Determine the [X, Y] coordinate at the center of the cell enclosing the given text.  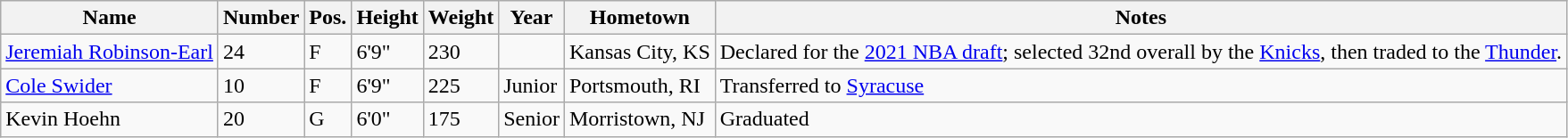
175 [460, 119]
Height [387, 18]
G [328, 119]
225 [460, 85]
Kevin Hoehn [110, 119]
10 [261, 85]
Year [532, 18]
Name [110, 18]
Weight [460, 18]
Morristown, NJ [639, 119]
Cole Swider [110, 85]
6'0" [387, 119]
Hometown [639, 18]
Junior [532, 85]
20 [261, 119]
Notes [1141, 18]
Portsmouth, RI [639, 85]
Senior [532, 119]
230 [460, 52]
Transferred to Syracuse [1141, 85]
Jeremiah Robinson-Earl [110, 52]
Declared for the 2021 NBA draft; selected 32nd overall by the Knicks, then traded to the Thunder. [1141, 52]
Kansas City, KS [639, 52]
Pos. [328, 18]
24 [261, 52]
Number [261, 18]
Graduated [1141, 119]
